Return the [X, Y] coordinate for the center point of the cell that contains the specified text.  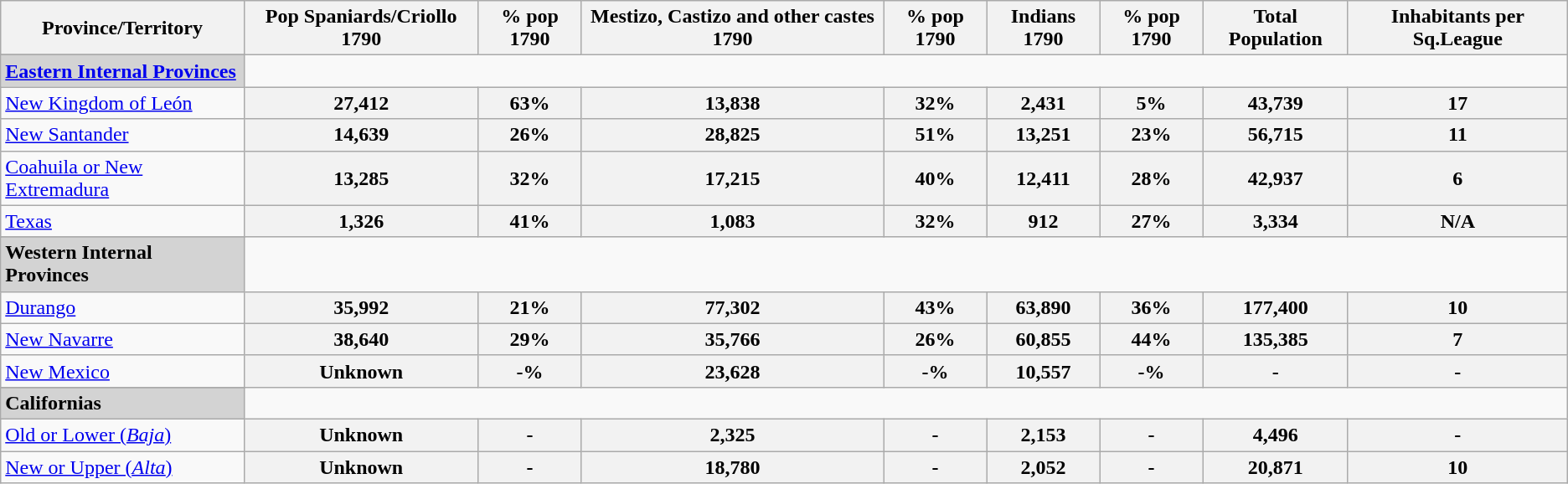
35,992 [361, 307]
1,326 [361, 221]
Mestizo, Castizo and other castes 1790 [732, 28]
23% [1151, 135]
New Mexico [122, 371]
Western Internal Provinces [122, 265]
21% [529, 307]
135,385 [1275, 339]
Pop Spaniards/Criollo 1790 [361, 28]
43,739 [1275, 103]
41% [529, 221]
60,855 [1044, 339]
43% [935, 307]
36% [1151, 307]
Durango [122, 307]
23,628 [732, 371]
13,285 [361, 178]
N/A [1457, 221]
Indians 1790 [1044, 28]
4,496 [1275, 435]
Coahuila or New Extremadura [122, 178]
Texas [122, 221]
New or Upper (Alta) [122, 466]
28,825 [732, 135]
912 [1044, 221]
Californias [122, 403]
Total Population [1275, 28]
7 [1457, 339]
28% [1151, 178]
29% [529, 339]
2,153 [1044, 435]
6 [1457, 178]
2,325 [732, 435]
13,251 [1044, 135]
12,411 [1044, 178]
17 [1457, 103]
Old or Lower (Baja) [122, 435]
63,890 [1044, 307]
5% [1151, 103]
10,557 [1044, 371]
18,780 [732, 466]
13,838 [732, 103]
3,334 [1275, 221]
77,302 [732, 307]
20,871 [1275, 466]
27% [1151, 221]
42,937 [1275, 178]
51% [935, 135]
New Navarre [122, 339]
11 [1457, 135]
New Santander [122, 135]
63% [529, 103]
2,052 [1044, 466]
1,083 [732, 221]
56,715 [1275, 135]
40% [935, 178]
New Kingdom of León [122, 103]
Inhabitants per Sq.League [1457, 28]
17,215 [732, 178]
177,400 [1275, 307]
14,639 [361, 135]
Province/Territory [122, 28]
38,640 [361, 339]
27,412 [361, 103]
44% [1151, 339]
2,431 [1044, 103]
35,766 [732, 339]
Eastern Internal Provinces [122, 71]
